Output the (x, y) coordinate of the center of the cell containing the given text.  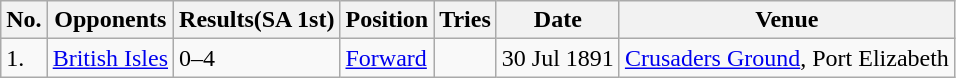
Date (558, 20)
Results(SA 1st) (257, 20)
30 Jul 1891 (558, 58)
Forward (387, 58)
0–4 (257, 58)
Venue (786, 20)
No. (24, 20)
British Isles (110, 58)
Position (387, 20)
1. (24, 58)
Opponents (110, 20)
Crusaders Ground, Port Elizabeth (786, 58)
Tries (466, 20)
